Find where the given text appears and provide that cell's center as (X, Y) coordinate. 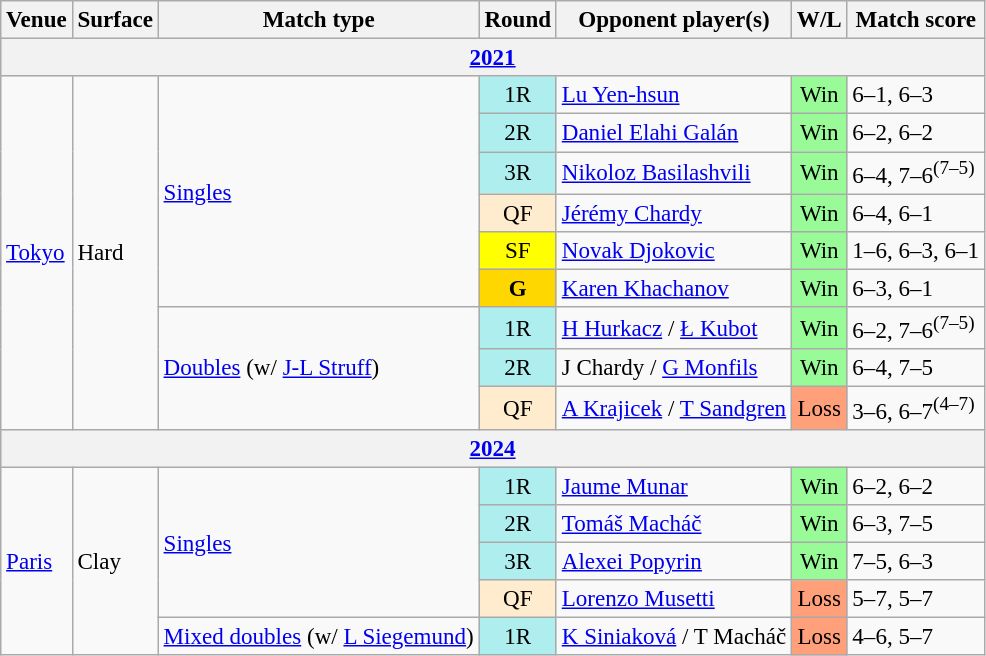
Jérémy Chardy (674, 213)
Daniel Elahi Galán (674, 133)
7–5, 6–3 (916, 562)
4–6, 5–7 (916, 637)
Lorenzo Musetti (674, 599)
Opponent player(s) (674, 20)
K Siniaková / T Macháč (674, 637)
6–4, 7–5 (916, 369)
6–3, 7–5 (916, 524)
W/L (820, 20)
Tokyo (36, 252)
Jaume Munar (674, 486)
Paris (36, 561)
Mixed doubles (w/ L Siegemund) (318, 637)
Surface (115, 20)
G (518, 289)
Novak Djokovic (674, 251)
Karen Khachanov (674, 289)
6–1, 6–3 (916, 95)
5–7, 5–7 (916, 599)
6–4, 7–6(7–5) (916, 173)
2024 (493, 449)
Tomáš Macháč (674, 524)
Clay (115, 561)
2021 (493, 58)
Hard (115, 252)
Lu Yen-hsun (674, 95)
SF (518, 251)
H Hurkacz / Ł Kubot (674, 328)
Venue (36, 20)
A Krajicek / T Sandgren (674, 408)
Alexei Popyrin (674, 562)
3–6, 6–7(4–7) (916, 408)
1–6, 6–3, 6–1 (916, 251)
Match score (916, 20)
Doubles (w/ J-L Struff) (318, 368)
6–3, 6–1 (916, 289)
Round (518, 20)
Nikoloz Basilashvili (674, 173)
6–4, 6–1 (916, 213)
Match type (318, 20)
6–2, 7–6(7–5) (916, 328)
J Chardy / G Monfils (674, 369)
